Locate the cell with the specified text and output its [x, y] center coordinate. 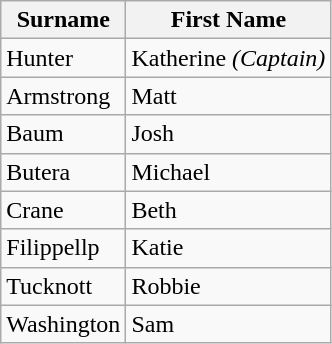
First Name [228, 20]
Michael [228, 172]
Baum [64, 134]
Katherine (Captain) [228, 58]
Filippellp [64, 248]
Tucknott [64, 286]
Surname [64, 20]
Josh [228, 134]
Matt [228, 96]
Hunter [64, 58]
Katie [228, 248]
Crane [64, 210]
Robbie [228, 286]
Washington [64, 324]
Beth [228, 210]
Armstrong [64, 96]
Butera [64, 172]
Sam [228, 324]
